Identify which cell holds the provided text, then report its (X, Y) central coordinate. 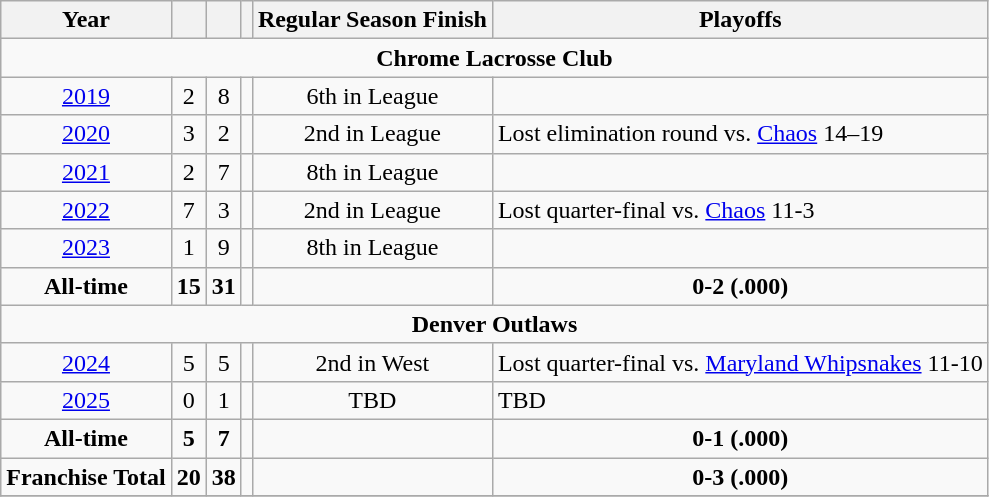
Lost elimination round vs. Chaos 14–19 (740, 134)
2025 (86, 400)
2019 (86, 96)
2023 (86, 248)
2020 (86, 134)
Franchise Total (86, 477)
2021 (86, 172)
0 (188, 400)
2022 (86, 210)
Chrome Lacrosse Club (494, 58)
15 (188, 286)
Regular Season Finish (372, 20)
38 (224, 477)
0-1 (.000) (740, 438)
20 (188, 477)
Playoffs (740, 20)
31 (224, 286)
2024 (86, 362)
Year (86, 20)
0-2 (.000) (740, 286)
2nd in West (372, 362)
9 (224, 248)
8 (224, 96)
Lost quarter-final vs. Maryland Whipsnakes 11-10 (740, 362)
Denver Outlaws (494, 324)
Lost quarter-final vs. Chaos 11-3 (740, 210)
6th in League (372, 96)
0-3 (.000) (740, 477)
